Return [x, y] of the center of cell containing provided text 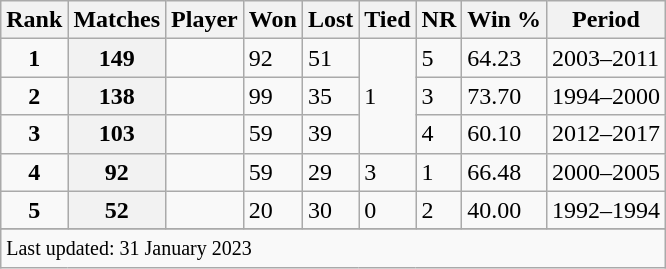
29 [330, 172]
30 [330, 210]
35 [330, 96]
138 [117, 96]
40.00 [504, 210]
2003–2011 [606, 58]
60.10 [504, 134]
103 [117, 134]
51 [330, 58]
1992–1994 [606, 210]
Player [205, 20]
Rank [34, 20]
Period [606, 20]
NR [439, 20]
Matches [117, 20]
99 [272, 96]
Win % [504, 20]
2000–2005 [606, 172]
64.23 [504, 58]
Tied [388, 20]
39 [330, 134]
149 [117, 58]
52 [117, 210]
2012–2017 [606, 134]
0 [388, 210]
Last updated: 31 January 2023 [334, 248]
20 [272, 210]
1994–2000 [606, 96]
Lost [330, 20]
66.48 [504, 172]
73.70 [504, 96]
Won [272, 20]
